Return the [x, y] coordinate for the center point of the cell that contains the specified text.  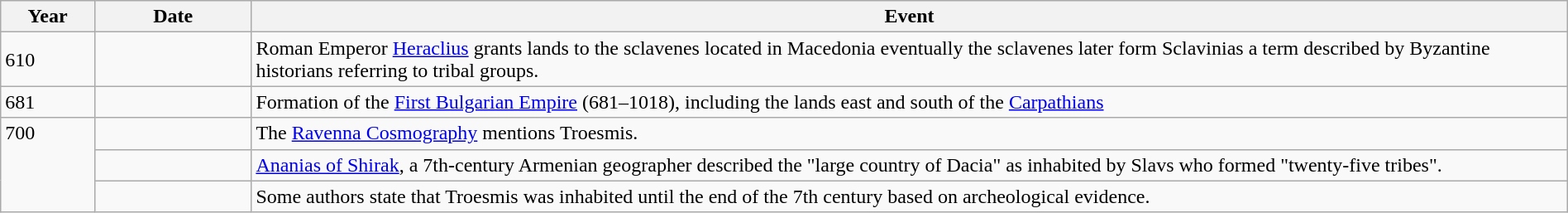
Formation of the First Bulgarian Empire (681–1018), including the lands east and south of the Carpathians [910, 102]
700 [48, 165]
681 [48, 102]
Ananias of Shirak, a 7th-century Armenian geographer described the "large country of Dacia" as inhabited by Slavs who formed "twenty-five tribes". [910, 165]
Year [48, 17]
Event [910, 17]
Date [172, 17]
The Ravenna Cosmography mentions Troesmis. [910, 133]
Some authors state that Troesmis was inhabited until the end of the 7th century based on archeological evidence. [910, 196]
610 [48, 60]
